Scan for the cell matching the given text and deliver its [x, y] coordinate at center. 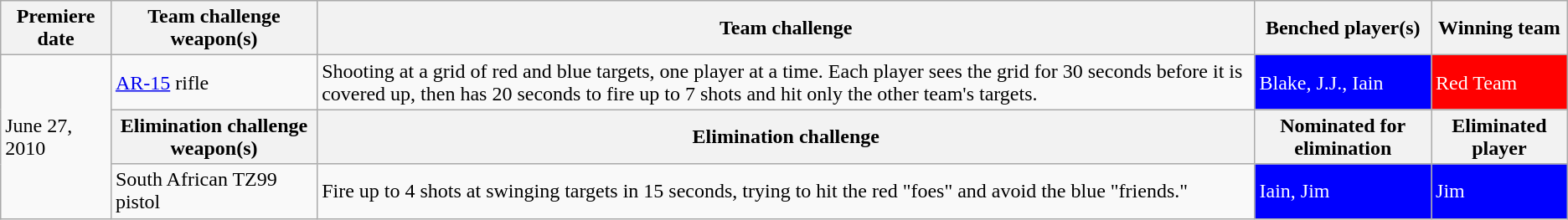
Blake, J.J., Iain [1344, 82]
Benched player(s) [1344, 28]
June 27, 2010 [56, 137]
Nominated for elimination [1344, 137]
Elimination challenge [786, 137]
Team challenge [786, 28]
Red Team [1499, 82]
Fire up to 4 shots at swinging targets in 15 seconds, trying to hit the red "foes" and avoid the blue "friends." [786, 191]
Iain, Jim [1344, 191]
Winning team [1499, 28]
Team challenge weapon(s) [214, 28]
Eliminated player [1499, 137]
Elimination challenge weapon(s) [214, 137]
AR-15 rifle [214, 82]
South African TZ99 pistol [214, 191]
Premiere date [56, 28]
Jim [1499, 191]
